Output the (X, Y) coordinate of the center of the cell containing the given text.  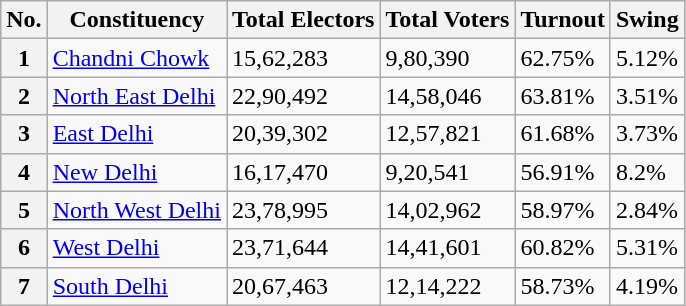
23,78,995 (302, 210)
58.73% (563, 286)
60.82% (563, 248)
East Delhi (136, 134)
6 (24, 248)
Total Electors (302, 20)
1 (24, 58)
20,67,463 (302, 286)
7 (24, 286)
2 (24, 96)
3.51% (647, 96)
Turnout (563, 20)
Constituency (136, 20)
62.75% (563, 58)
North West Delhi (136, 210)
3 (24, 134)
23,71,644 (302, 248)
12,57,821 (448, 134)
20,39,302 (302, 134)
56.91% (563, 172)
12,14,222 (448, 286)
14,41,601 (448, 248)
North East Delhi (136, 96)
No. (24, 20)
63.81% (563, 96)
3.73% (647, 134)
9,20,541 (448, 172)
New Delhi (136, 172)
South Delhi (136, 286)
8.2% (647, 172)
16,17,470 (302, 172)
9,80,390 (448, 58)
4.19% (647, 286)
5.12% (647, 58)
Swing (647, 20)
Chandni Chowk (136, 58)
4 (24, 172)
14,02,962 (448, 210)
West Delhi (136, 248)
22,90,492 (302, 96)
58.97% (563, 210)
15,62,283 (302, 58)
2.84% (647, 210)
Total Voters (448, 20)
61.68% (563, 134)
14,58,046 (448, 96)
5.31% (647, 248)
5 (24, 210)
